Output the [X, Y] coordinate of the center of the cell containing the given text.  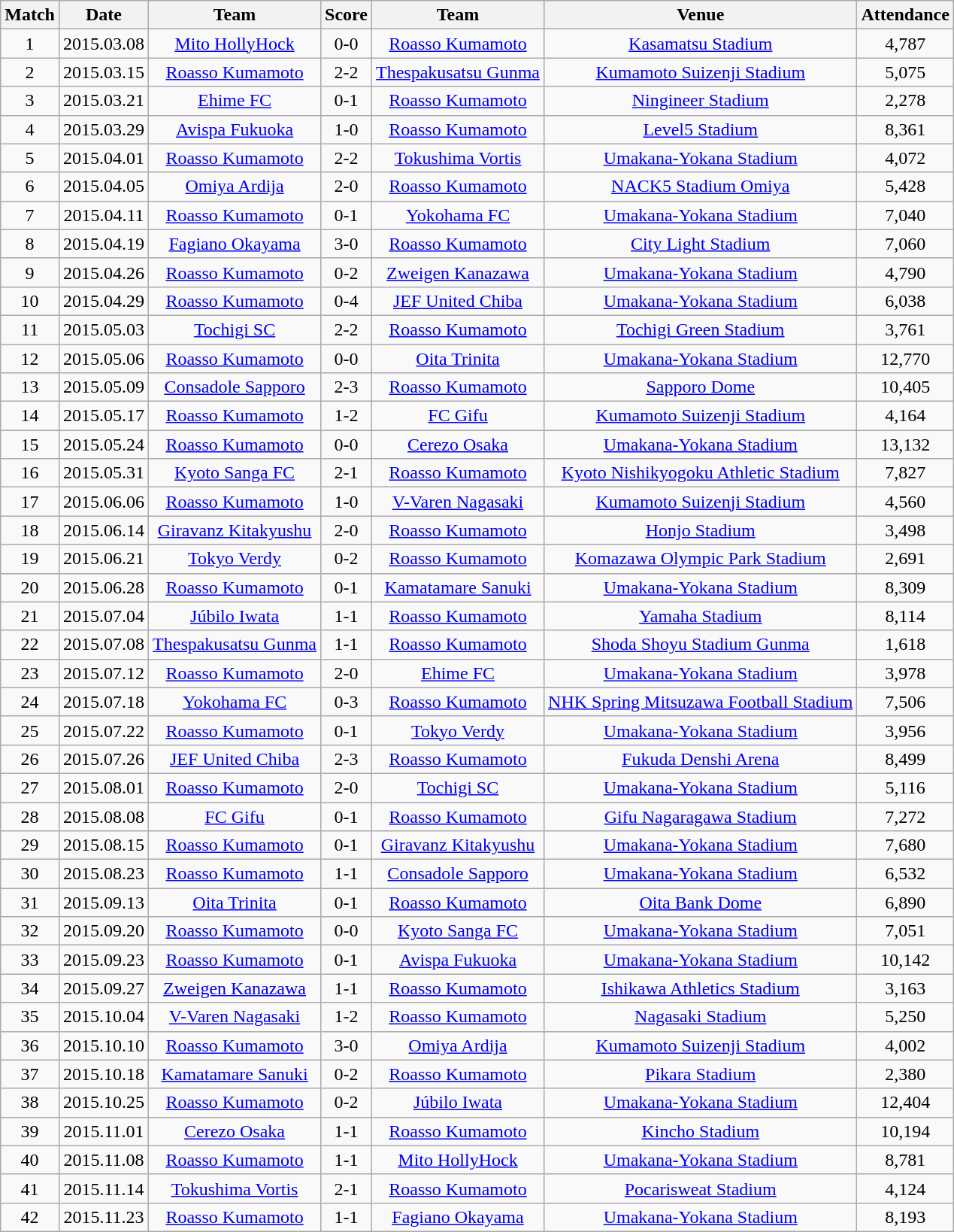
10,142 [905, 960]
3,956 [905, 730]
39 [30, 1131]
22 [30, 645]
2 [30, 72]
42 [30, 1217]
8 [30, 244]
2,380 [905, 1074]
6,532 [905, 874]
8,361 [905, 129]
41 [30, 1188]
30 [30, 874]
Nagasaki Stadium [701, 1017]
Sapporo Dome [701, 387]
7,680 [905, 845]
Shoda Shoyu Stadium Gunma [701, 645]
2015.10.18 [104, 1074]
7,827 [905, 473]
Level5 Stadium [701, 129]
18 [30, 530]
20 [30, 587]
2015.08.23 [104, 874]
10,194 [905, 1131]
13 [30, 387]
6,890 [905, 903]
13,132 [905, 445]
12,404 [905, 1103]
16 [30, 473]
2015.04.26 [104, 272]
4 [30, 129]
3,761 [905, 329]
24 [30, 702]
8,309 [905, 587]
7,040 [905, 215]
12 [30, 359]
2015.06.06 [104, 502]
4,787 [905, 44]
2015.10.25 [104, 1103]
2015.05.06 [104, 359]
32 [30, 931]
2015.07.18 [104, 702]
2015.05.24 [104, 445]
19 [30, 559]
34 [30, 988]
2015.07.12 [104, 673]
8,114 [905, 616]
0-4 [347, 301]
Kasamatsu Stadium [701, 44]
11 [30, 329]
4,124 [905, 1188]
8,781 [905, 1160]
4,072 [905, 158]
33 [30, 960]
Kincho Stadium [701, 1131]
7,051 [905, 931]
7 [30, 215]
23 [30, 673]
4,164 [905, 416]
Date [104, 15]
2015.11.08 [104, 1160]
1,618 [905, 645]
7,060 [905, 244]
15 [30, 445]
35 [30, 1017]
2015.05.31 [104, 473]
Kyoto Nishikyogoku Athletic Stadium [701, 473]
10,405 [905, 387]
2015.06.28 [104, 587]
5,116 [905, 787]
6 [30, 187]
2015.11.23 [104, 1217]
10 [30, 301]
Pocarisweat Stadium [701, 1188]
2015.09.20 [104, 931]
2015.08.15 [104, 845]
2015.04.05 [104, 187]
2015.04.01 [104, 158]
2015.03.08 [104, 44]
2015.06.21 [104, 559]
36 [30, 1045]
2,691 [905, 559]
5,428 [905, 187]
2015.07.08 [104, 645]
2015.09.23 [104, 960]
Match [30, 15]
2015.09.27 [104, 988]
Komazawa Olympic Park Stadium [701, 559]
31 [30, 903]
8,193 [905, 1217]
28 [30, 816]
7,506 [905, 702]
Ishikawa Athletics Stadium [701, 988]
Score [347, 15]
2015.10.04 [104, 1017]
2,278 [905, 101]
3 [30, 101]
2015.08.08 [104, 816]
4,002 [905, 1045]
14 [30, 416]
37 [30, 1074]
2015.05.09 [104, 387]
NHK Spring Mitsuzawa Football Stadium [701, 702]
Oita Bank Dome [701, 903]
Fukuda Denshi Arena [701, 759]
2015.07.04 [104, 616]
Tochigi Green Stadium [701, 329]
2015.06.14 [104, 530]
Honjo Stadium [701, 530]
Venue [701, 15]
5 [30, 158]
40 [30, 1160]
2015.08.01 [104, 787]
5,250 [905, 1017]
2015.04.11 [104, 215]
2015.07.26 [104, 759]
Attendance [905, 15]
Yamaha Stadium [701, 616]
3,163 [905, 988]
Pikara Stadium [701, 1074]
2015.04.19 [104, 244]
2015.09.13 [104, 903]
2015.03.21 [104, 101]
2015.03.15 [104, 72]
3,978 [905, 673]
4,560 [905, 502]
0-3 [347, 702]
1 [30, 44]
7,272 [905, 816]
City Light Stadium [701, 244]
Ningineer Stadium [701, 101]
2015.11.14 [104, 1188]
4,790 [905, 272]
25 [30, 730]
NACK5 Stadium Omiya [701, 187]
38 [30, 1103]
Gifu Nagaragawa Stadium [701, 816]
2015.04.29 [104, 301]
9 [30, 272]
2015.03.29 [104, 129]
17 [30, 502]
2015.11.01 [104, 1131]
8,499 [905, 759]
5,075 [905, 72]
6,038 [905, 301]
21 [30, 616]
3,498 [905, 530]
2015.07.22 [104, 730]
12,770 [905, 359]
2015.05.17 [104, 416]
27 [30, 787]
29 [30, 845]
2015.05.03 [104, 329]
2015.10.10 [104, 1045]
26 [30, 759]
